Locate the cell with the specified text and output its (X, Y) center coordinate. 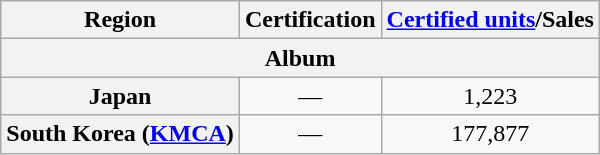
Region (120, 20)
1,223 (490, 96)
South Korea (KMCA) (120, 134)
Certified units/Sales (490, 20)
Certification (310, 20)
Japan (120, 96)
177,877 (490, 134)
Album (300, 58)
